Detect which cell encompasses the target text, then output its (X, Y) center coordinate. 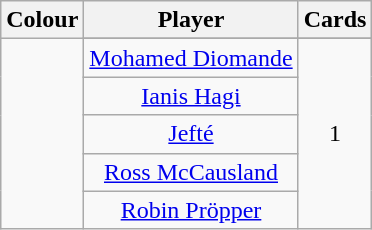
Cards (335, 20)
1 (335, 134)
Ross McCausland (191, 172)
Robin Pröpper (191, 210)
Ianis Hagi (191, 96)
Player (191, 20)
Colour (42, 20)
Jefté (191, 134)
Mohamed Diomande (191, 58)
